Determine the (x, y) coordinate at the center of the cell enclosing the given text.  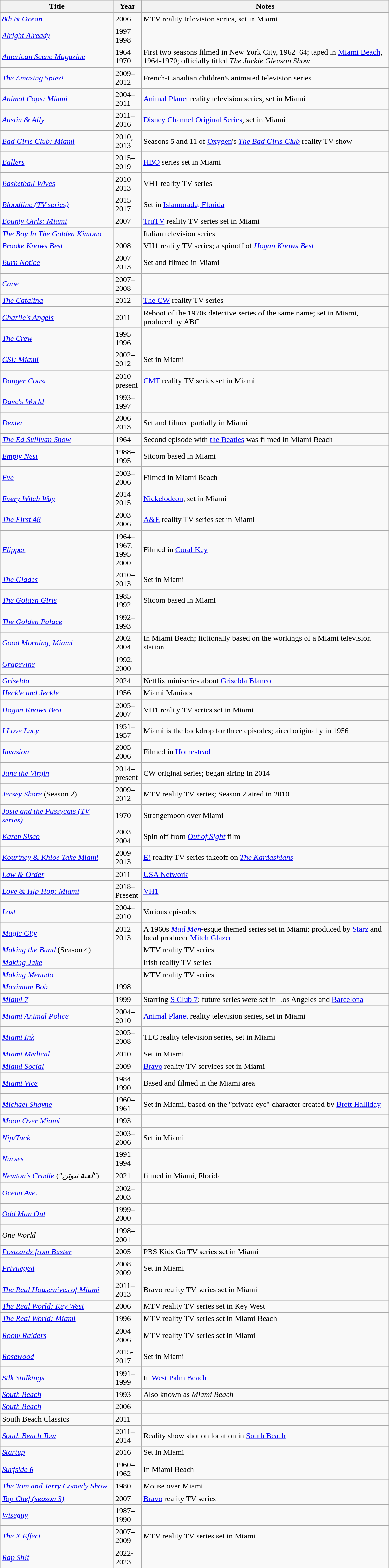
South Beach Classics (57, 1419)
Spin off from Out of Sight film (265, 836)
Lost (57, 912)
Startup (57, 1452)
Dave's World (57, 402)
Strangemoon over Miami (265, 815)
CMT reality TV series set in Miami (265, 380)
1984–1990 (127, 1083)
In Miami Beach (265, 1469)
2015–2019 (127, 162)
2021 (127, 1176)
Set in Islamorada, Florida (265, 204)
2007–2008 (127, 284)
Surfside 6 (57, 1469)
Maximum Bob (57, 987)
1995–1996 (127, 338)
1991–1999 (127, 1377)
Kourtney & Khloe Take Miami (57, 858)
VH1 reality TV series set in Miami (265, 710)
Miami Vice (57, 1083)
Miami Social (57, 1066)
Odd Man Out (57, 1214)
1951–1957 (127, 731)
Rosewood (57, 1357)
USA Network (265, 874)
Jersey Shore (Season 2) (57, 794)
Animal Cops: Miami (57, 99)
The Real Housewives of Miami (57, 1289)
The Boy In The Golden Kimono (57, 233)
Nip/Tuck (57, 1137)
Burn Notice (57, 263)
2009 (127, 1066)
2002–2012 (127, 360)
Danger Coast (57, 380)
Title (57, 6)
8th & Ocean (57, 19)
CSI: Miami (57, 360)
2002–2004 (127, 643)
One World (57, 1235)
2005–2006 (127, 752)
Bravo reality TV series (265, 1498)
1988–1995 (127, 456)
Grapevine (57, 664)
Magic City (57, 933)
Miami is the backdrop for three episodes; aired originally in 1956 (265, 731)
1960–1962 (127, 1469)
Austin & Ally (57, 120)
VH1 reality TV series (265, 183)
American Scene Magazine (57, 56)
Set in Miami, based on the "private eye" character created by Brett Halliday (265, 1104)
Basketball Wives (57, 183)
The Ed Sullivan Show (57, 439)
Nurses (57, 1159)
2009–2013 (127, 858)
Postcards from Buster (57, 1252)
Empty Nest (57, 456)
2016 (127, 1452)
Love & Hip Hop: Miami (57, 891)
Set and filmed in Miami (265, 263)
MTV reality TV series set in Miami Beach (265, 1319)
2004–2006 (127, 1335)
1997–1998 (127, 36)
Cane (57, 284)
Silk Stalkings (57, 1377)
Notes (265, 6)
2010–present (127, 380)
Starring S Club 7; future series were set in Los Angeles and Barcelona (265, 999)
Netflix miniseries about Griselda Blanco (265, 681)
The Crew (57, 338)
Moon Over Miami (57, 1121)
2012 (127, 301)
E! reality TV series takeoff on The Kardashians (265, 858)
CW original series; began airing in 2014 (265, 773)
MTV reality TV series; Season 2 aired in 2010 (265, 794)
First two seasons filmed in New York City, 1962–64; taped in Miami Beach, 1964-1970; officially titled The Jackie Gleason Show (265, 56)
The Glades (57, 580)
Ocean Ave. (57, 1192)
Year (127, 6)
2003–2004 (127, 836)
2014–2015 (127, 499)
I Love Lucy (57, 731)
Law & Order (57, 874)
Top Chef (season 3) (57, 1498)
1999 (127, 999)
1970 (127, 815)
2022-2023 (127, 1557)
VH1 reality TV series; a spinoff of Hogan Knows Best (265, 246)
2005–2007 (127, 710)
2002–2003 (127, 1192)
The Real World: Miami (57, 1319)
2011–2013 (127, 1289)
The CW reality TV series (265, 301)
TLC reality television series, set in Miami (265, 1037)
Miami Maniacs (265, 693)
1992, 2000 (127, 664)
Miami 7 (57, 999)
Flipper (57, 550)
Italian television series (265, 233)
Brooke Knows Best (57, 246)
Miami Ink (57, 1037)
Seasons 5 and 11 of Oxygen's The Bad Girls Club reality TV show (265, 141)
1996 (127, 1319)
1960–1961 (127, 1104)
VH1 (265, 891)
Filmed in Miami Beach (265, 477)
Irish reality TV series (265, 962)
Jane the Virgin (57, 773)
2004–2011 (127, 99)
A&E reality TV series set in Miami (265, 519)
Josie and the Pussycats (TV series) (57, 815)
Eve (57, 477)
Every Witch Way (57, 499)
filmed in Miami, Florida (265, 1176)
2010, 2013 (127, 141)
Reboot of the 1970s detective series of the same name; set in Miami, produced by ABC (265, 317)
2005 (127, 1252)
2015-2017 (127, 1357)
Bravo reality TV series set in Miami (265, 1289)
Michael Shayne (57, 1104)
Making Jake (57, 962)
Alright Already (57, 36)
Privileged (57, 1268)
The Catalina (57, 301)
Filmed in Coral Key (265, 550)
2011–2016 (127, 120)
Various episodes (265, 912)
1998 (127, 987)
2012–2013 (127, 933)
The Golden Palace (57, 622)
Ballers (57, 162)
Bloodline (TV series) (57, 204)
Miami Animal Police (57, 1016)
2006–2013 (127, 423)
2008–2009 (127, 1268)
Mouse over Miami (265, 1486)
In West Palm Beach (265, 1377)
The Golden Girls (57, 600)
MTV reality TV series set in Key West (265, 1306)
Rap Sh!t (57, 1557)
Good Morning, Miami (57, 643)
1987–1990 (127, 1515)
2018–Present (127, 891)
Also known as Miami Beach (265, 1394)
HBO series set in Miami (265, 162)
Hogan Knows Best (57, 710)
1993–1997 (127, 402)
2011–2014 (127, 1436)
Bravo reality TV services set in Miami (265, 1066)
MTV reality television series, set in Miami (265, 19)
Griselda (57, 681)
2008 (127, 246)
Dexter (57, 423)
A 1960s Mad Men-esque themed series set in Miami; produced by Starz and local producer Mitch Glazer (265, 933)
Second episode with the Beatles was filmed in Miami Beach (265, 439)
1992–1993 (127, 622)
1985–1992 (127, 600)
1991–1994 (127, 1159)
Making the Band (Season 4) (57, 950)
2007–2013 (127, 263)
Karen Sisco (57, 836)
1998–2001 (127, 1235)
The Amazing Spiez! (57, 78)
South Beach Tow (57, 1436)
1964–1967, 1995–2000 (127, 550)
The First 48 (57, 519)
2024 (127, 681)
Bounty Girls: Miami (57, 221)
TruTV reality TV series set in Miami (265, 221)
In Miami Beach; fictionally based on the workings of a Miami television station (265, 643)
The Real World: Key West (57, 1306)
1999–2000 (127, 1214)
2005–2008 (127, 1037)
Charlie's Angels (57, 317)
1964–1970 (127, 56)
Reality show shot on location in South Beach (265, 1436)
2014–present (127, 773)
The X Effect (57, 1536)
2007–2009 (127, 1536)
Wiseguy (57, 1515)
Heckle and Jeckle (57, 693)
Based and filmed in the Miami area (265, 1083)
Set and filmed partially in Miami (265, 423)
2015–2017 (127, 204)
The Tom and Jerry Comedy Show (57, 1486)
Newton's Cradle ("لعبة نيوتن") (57, 1176)
Disney Channel Original Series, set in Miami (265, 120)
1956 (127, 693)
Miami Medical (57, 1054)
Filmed in Homestead (265, 752)
Invasion (57, 752)
Bad Girls Club: Miami (57, 141)
Room Raiders (57, 1335)
Making Menudo (57, 975)
1980 (127, 1486)
PBS Kids Go TV series set in Miami (265, 1252)
1964 (127, 439)
Nickelodeon, set in Miami (265, 499)
French-Canadian children's animated television series (265, 78)
2010 (127, 1054)
